Pinpoint the cell where the given text exists, returning its (x, y) midpoint coordinate. 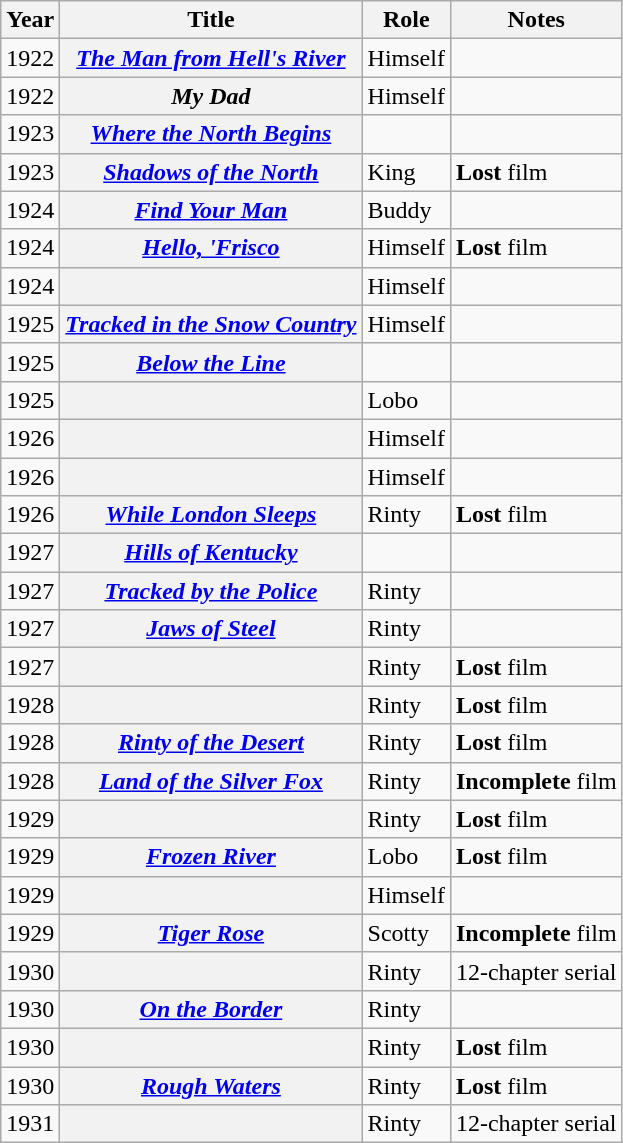
On the Border (211, 1009)
Land of the Silver Fox (211, 781)
Shadows of the North (211, 172)
Tracked in the Snow Country (211, 324)
Frozen River (211, 857)
Below the Line (211, 362)
Role (406, 20)
Where the North Begins (211, 134)
1931 (30, 1124)
Tiger Rose (211, 933)
Hello, 'Frisco (211, 248)
Rough Waters (211, 1085)
Buddy (406, 210)
Rinty of the Desert (211, 743)
My Dad (211, 96)
King (406, 172)
Tracked by the Police (211, 591)
Year (30, 20)
Notes (536, 20)
Hills of Kentucky (211, 553)
Scotty (406, 933)
The Man from Hell's River (211, 58)
While London Sleeps (211, 515)
Jaws of Steel (211, 629)
Title (211, 20)
Find Your Man (211, 210)
